Identify which cell holds the provided text, then report its [x, y] central coordinate. 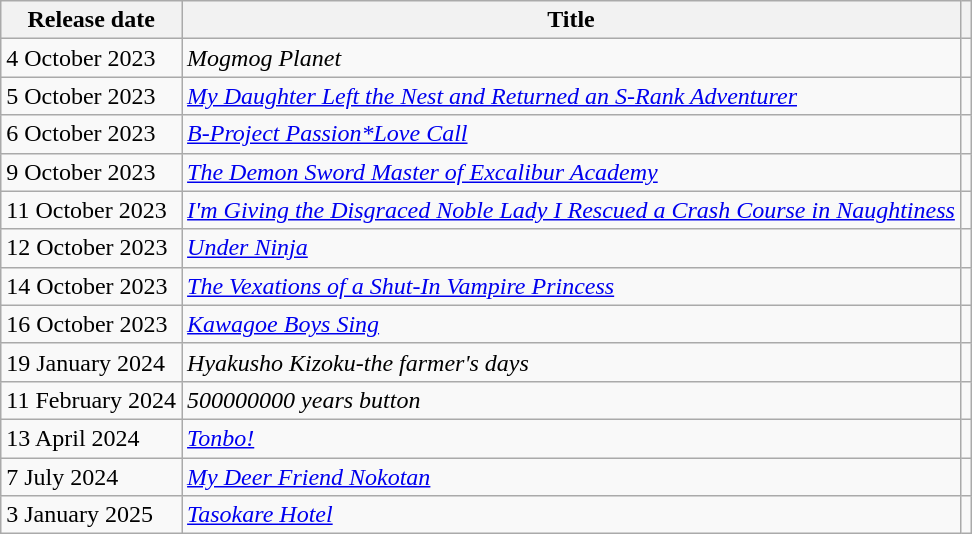
14 October 2023 [92, 286]
Title [572, 20]
9 October 2023 [92, 172]
12 October 2023 [92, 248]
Tonbo! [572, 438]
Under Ninja [572, 248]
7 July 2024 [92, 477]
Hyakusho Kizoku-the farmer's days [572, 362]
19 January 2024 [92, 362]
The Vexations of a Shut-In Vampire Princess [572, 286]
Kawagoe Boys Sing [572, 324]
My Deer Friend Nokotan [572, 477]
Release date [92, 20]
B-Project Passion*Love Call [572, 134]
11 February 2024 [92, 400]
13 April 2024 [92, 438]
I'm Giving the Disgraced Noble Lady I Rescued a Crash Course in Naughtiness [572, 210]
My Daughter Left the Nest and Returned an S-Rank Adventurer [572, 96]
11 October 2023 [92, 210]
16 October 2023 [92, 324]
Tasokare Hotel [572, 515]
3 January 2025 [92, 515]
4 October 2023 [92, 58]
Mogmog Planet [572, 58]
The Demon Sword Master of Excalibur Academy [572, 172]
5 October 2023 [92, 96]
500000000 years button [572, 400]
6 October 2023 [92, 134]
